Determine the (X, Y) coordinate at the center of the cell enclosing the given text.  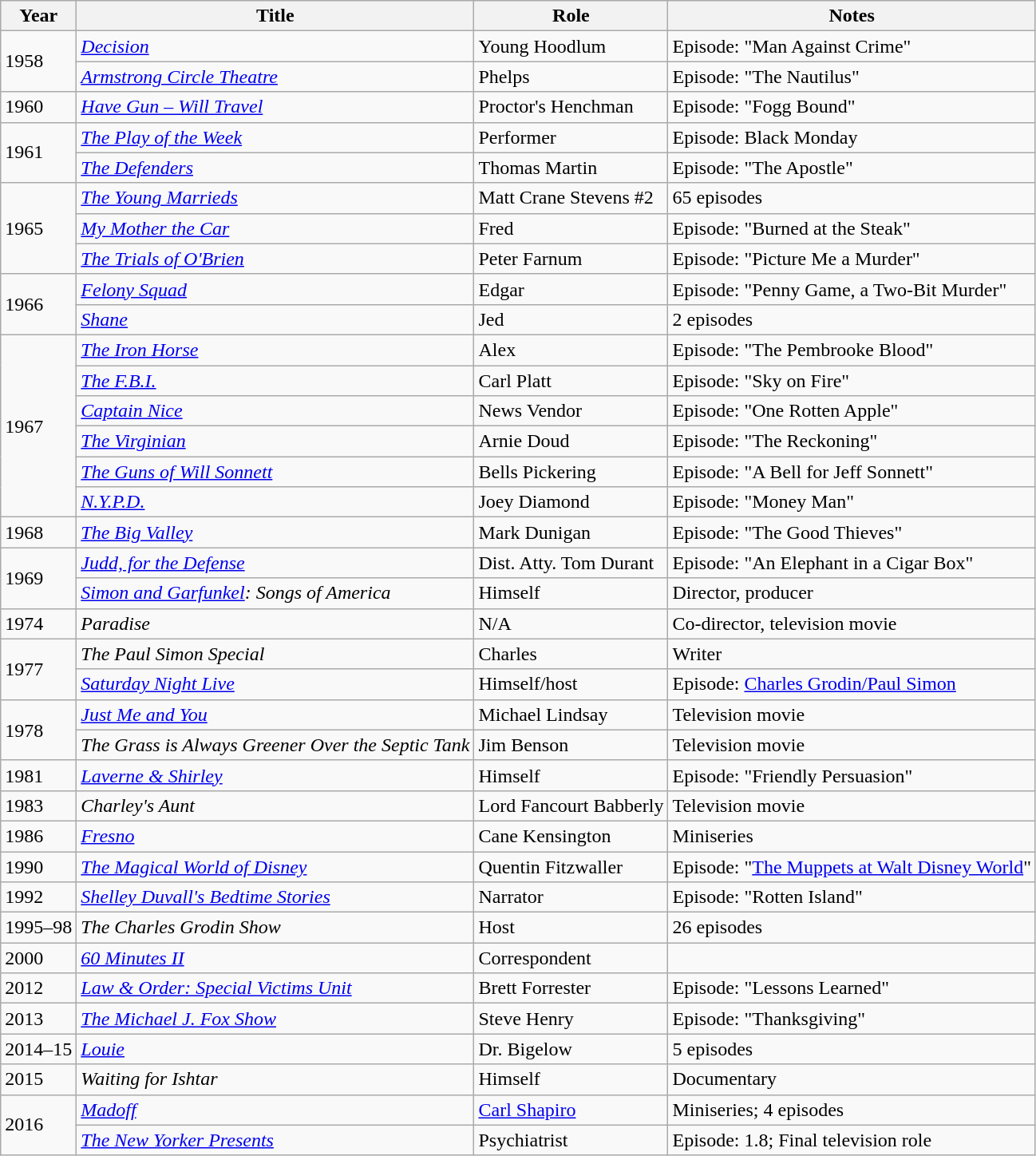
Shelley Duvall's Bedtime Stories (275, 897)
1977 (38, 669)
Episode: "One Rotten Apple" (852, 411)
Bells Pickering (571, 472)
The Iron Horse (275, 350)
2015 (38, 1079)
Quentin Fitzwaller (571, 866)
The Young Marrieds (275, 198)
Michael Lindsay (571, 715)
Host (571, 928)
Judd, for the Defense (275, 563)
Episode: "Sky on Fire" (852, 381)
Edgar (571, 289)
Episode: Charles Grodin/Paul Simon (852, 684)
5 episodes (852, 1049)
1974 (38, 624)
1968 (38, 532)
The Michael J. Fox Show (275, 1019)
1960 (38, 107)
Shane (275, 319)
Episode: "The Nautilus" (852, 77)
Matt Crane Stevens #2 (571, 198)
Episode: "A Bell for Jeff Sonnett" (852, 472)
Episode: Black Monday (852, 137)
Performer (571, 137)
Episode: "Lessons Learned" (852, 988)
1969 (38, 578)
60 Minutes II (275, 958)
Simon and Garfunkel: Songs of America (275, 593)
Captain Nice (275, 411)
2013 (38, 1019)
N.Y.P.D. (275, 502)
Miniseries (852, 836)
Waiting for Ishtar (275, 1079)
Episode: "The Reckoning" (852, 441)
The Trials of O'Brien (275, 259)
Jed (571, 319)
Arnie Doud (571, 441)
1995–98 (38, 928)
Carl Shapiro (571, 1110)
The New Yorker Presents (275, 1140)
Episode: "The Pembrooke Blood" (852, 350)
Lord Fancourt Babberly (571, 806)
Episode: "Burned at the Steak" (852, 228)
Madoff (275, 1110)
The Magical World of Disney (275, 866)
Law & Order: Special Victims Unit (275, 988)
Psychiatrist (571, 1140)
Joey Diamond (571, 502)
Co-director, television movie (852, 624)
Have Gun – Will Travel (275, 107)
Episode: "Thanksgiving" (852, 1019)
The Guns of Will Sonnett (275, 472)
Fresno (275, 836)
Episode: "The Apostle" (852, 168)
Episode: "An Elephant in a Cigar Box" (852, 563)
The Paul Simon Special (275, 654)
Phelps (571, 77)
The Defenders (275, 168)
1992 (38, 897)
Dr. Bigelow (571, 1049)
Episode: "Fogg Bound" (852, 107)
Charley's Aunt (275, 806)
Carl Platt (571, 381)
Year (38, 16)
2000 (38, 958)
Documentary (852, 1079)
Armstrong Circle Theatre (275, 77)
Director, producer (852, 593)
N/A (571, 624)
Episode: "The Good Thieves" (852, 532)
The Play of the Week (275, 137)
1965 (38, 228)
26 episodes (852, 928)
1981 (38, 775)
Himself/host (571, 684)
The F.B.I. (275, 381)
Writer (852, 654)
Miniseries; 4 episodes (852, 1110)
Paradise (275, 624)
1967 (38, 426)
Episode: "The Muppets at Walt Disney World" (852, 866)
1990 (38, 866)
Episode: "Picture Me a Murder" (852, 259)
Correspondent (571, 958)
Felony Squad (275, 289)
Alex (571, 350)
Laverne & Shirley (275, 775)
Cane Kensington (571, 836)
1983 (38, 806)
Peter Farnum (571, 259)
Proctor's Henchman (571, 107)
Saturday Night Live (275, 684)
1978 (38, 730)
2014–15 (38, 1049)
Title (275, 16)
Mark Dunigan (571, 532)
1961 (38, 152)
2012 (38, 988)
Episode: "Man Against Crime" (852, 46)
Narrator (571, 897)
Episode: "Rotten Island" (852, 897)
Role (571, 16)
Notes (852, 16)
Thomas Martin (571, 168)
Louie (275, 1049)
Steve Henry (571, 1019)
Episode: 1.8; Final television role (852, 1140)
Episode: "Money Man" (852, 502)
2016 (38, 1125)
Fred (571, 228)
Young Hoodlum (571, 46)
1986 (38, 836)
Dist. Atty. Tom Durant (571, 563)
My Mother the Car (275, 228)
Episode: "Penny Game, a Two-Bit Murder" (852, 289)
The Grass is Always Greener Over the Septic Tank (275, 745)
News Vendor (571, 411)
1958 (38, 61)
Charles (571, 654)
The Charles Grodin Show (275, 928)
Jim Benson (571, 745)
65 episodes (852, 198)
Brett Forrester (571, 988)
The Big Valley (275, 532)
The Virginian (275, 441)
Just Me and You (275, 715)
2 episodes (852, 319)
1966 (38, 304)
Decision (275, 46)
Episode: "Friendly Persuasion" (852, 775)
